Return (x, y) of the center of cell containing provided text 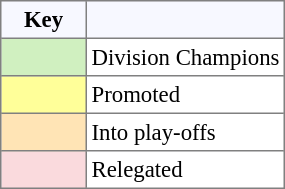
Division Champions (185, 57)
Relegated (185, 170)
Into play-offs (185, 132)
Promoted (185, 95)
Key (44, 20)
